From the cell containing the given text, extract its center point as (X, Y) coordinate. 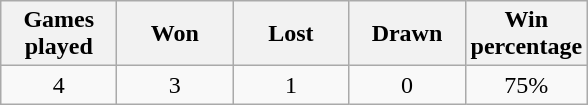
Lost (291, 34)
Games played (59, 34)
Win percentage (526, 34)
0 (407, 85)
3 (175, 85)
1 (291, 85)
Won (175, 34)
Drawn (407, 34)
4 (59, 85)
75% (526, 85)
